For the text-containing cell, return its midpoint in [X, Y] coordinate format. 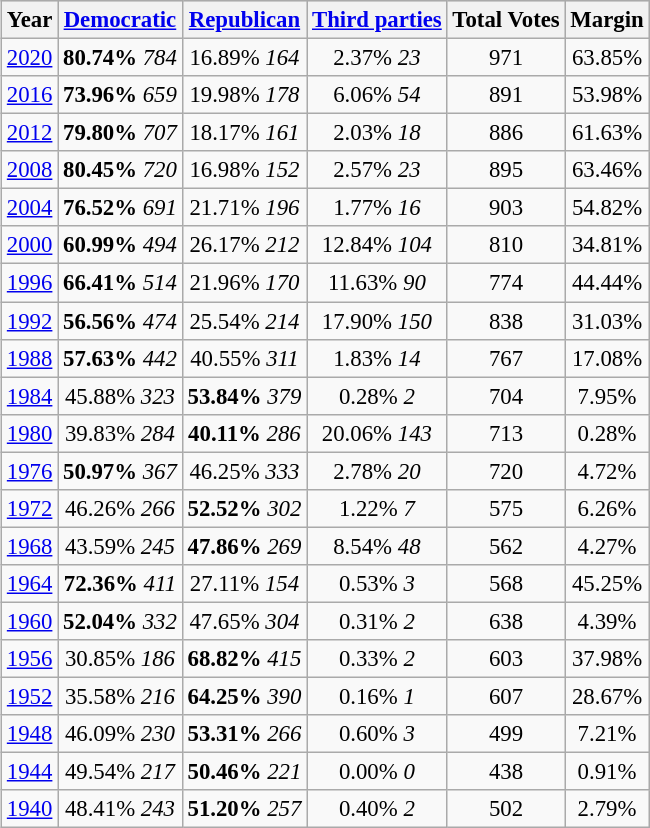
60.99% 494 [120, 245]
6.26% [607, 509]
895 [506, 170]
2.03% 18 [377, 133]
562 [506, 546]
52.52% 302 [244, 509]
1980 [30, 433]
1988 [30, 358]
810 [506, 245]
44.44% [607, 283]
2.79% [607, 809]
1976 [30, 471]
53.98% [607, 95]
575 [506, 509]
0.60% 3 [377, 734]
Republican [244, 20]
53.31% 266 [244, 734]
Third parties [377, 20]
971 [506, 58]
0.53% 3 [377, 584]
4.72% [607, 471]
17.08% [607, 358]
2020 [30, 58]
886 [506, 133]
80.45% 720 [120, 170]
16.89% 164 [244, 58]
1984 [30, 396]
1960 [30, 621]
2016 [30, 95]
2.57% 23 [377, 170]
603 [506, 659]
1972 [30, 509]
1.83% 14 [377, 358]
19.98% 178 [244, 95]
72.36% 411 [120, 584]
68.82% 415 [244, 659]
80.74% 784 [120, 58]
8.54% 48 [377, 546]
43.59% 245 [120, 546]
46.09% 230 [120, 734]
1952 [30, 697]
638 [506, 621]
11.63% 90 [377, 283]
45.88% 323 [120, 396]
1956 [30, 659]
39.83% 284 [120, 433]
0.28% [607, 433]
774 [506, 283]
48.41% 243 [120, 809]
73.96% 659 [120, 95]
40.11% 286 [244, 433]
1996 [30, 283]
47.86% 269 [244, 546]
1944 [30, 772]
891 [506, 95]
1968 [30, 546]
49.54% 217 [120, 772]
50.46% 221 [244, 772]
2008 [30, 170]
838 [506, 321]
2000 [30, 245]
0.28% 2 [377, 396]
Year [30, 20]
2012 [30, 133]
51.20% 257 [244, 809]
720 [506, 471]
66.41% 514 [120, 283]
26.17% 212 [244, 245]
568 [506, 584]
7.21% [607, 734]
16.98% 152 [244, 170]
6.06% 54 [377, 95]
1940 [30, 809]
438 [506, 772]
4.39% [607, 621]
61.63% [607, 133]
Margin [607, 20]
767 [506, 358]
56.56% 474 [120, 321]
0.00% 0 [377, 772]
64.25% 390 [244, 697]
0.91% [607, 772]
20.06% 143 [377, 433]
1964 [30, 584]
21.96% 170 [244, 283]
0.16% 1 [377, 697]
7.95% [607, 396]
607 [506, 697]
18.17% 161 [244, 133]
30.85% 186 [120, 659]
0.33% 2 [377, 659]
63.46% [607, 170]
4.27% [607, 546]
52.04% 332 [120, 621]
53.84% 379 [244, 396]
76.52% 691 [120, 208]
79.80% 707 [120, 133]
1992 [30, 321]
47.65% 304 [244, 621]
46.26% 266 [120, 509]
713 [506, 433]
27.11% 154 [244, 584]
57.63% 442 [120, 358]
50.97% 367 [120, 471]
1.22% 7 [377, 509]
35.58% 216 [120, 697]
12.84% 104 [377, 245]
0.31% 2 [377, 621]
17.90% 150 [377, 321]
1.77% 16 [377, 208]
28.67% [607, 697]
502 [506, 809]
903 [506, 208]
37.98% [607, 659]
40.55% 311 [244, 358]
Total Votes [506, 20]
21.71% 196 [244, 208]
25.54% 214 [244, 321]
1948 [30, 734]
0.40% 2 [377, 809]
34.81% [607, 245]
63.85% [607, 58]
2.37% 23 [377, 58]
45.25% [607, 584]
499 [506, 734]
2.78% 20 [377, 471]
46.25% 333 [244, 471]
704 [506, 396]
31.03% [607, 321]
54.82% [607, 208]
Democratic [120, 20]
2004 [30, 208]
